Output the (X, Y) coordinate of the center of the cell containing the given text.  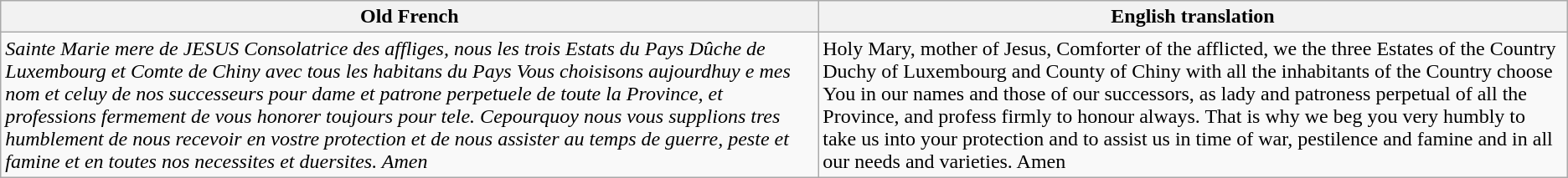
Old French (410, 17)
English translation (1193, 17)
